Identify which cell holds the provided text, then report its [x, y] central coordinate. 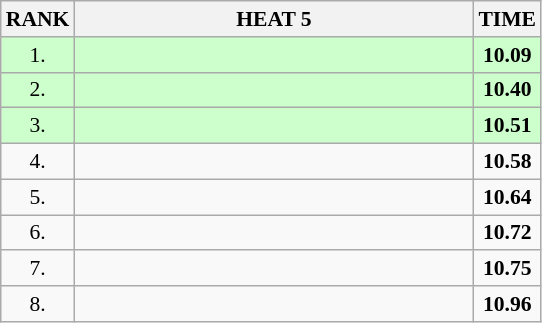
10.40 [507, 90]
10.64 [507, 197]
10.96 [507, 304]
5. [38, 197]
10.09 [507, 55]
4. [38, 162]
10.75 [507, 269]
HEAT 5 [274, 19]
1. [38, 55]
10.51 [507, 126]
7. [38, 269]
10.58 [507, 162]
2. [38, 90]
3. [38, 126]
10.72 [507, 233]
TIME [507, 19]
8. [38, 304]
6. [38, 233]
RANK [38, 19]
